Capture the cell that displays the provided text and extract its (X, Y) central coordinate. 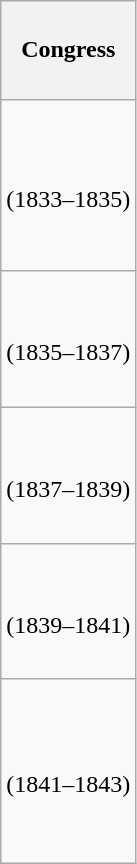
Congress (68, 50)
(1841–1843) (68, 770)
(1837–1839) (68, 476)
(1835–1837) (68, 339)
(1833–1835) (68, 185)
(1839–1841) (68, 612)
